Return [x, y] of the center of cell containing provided text 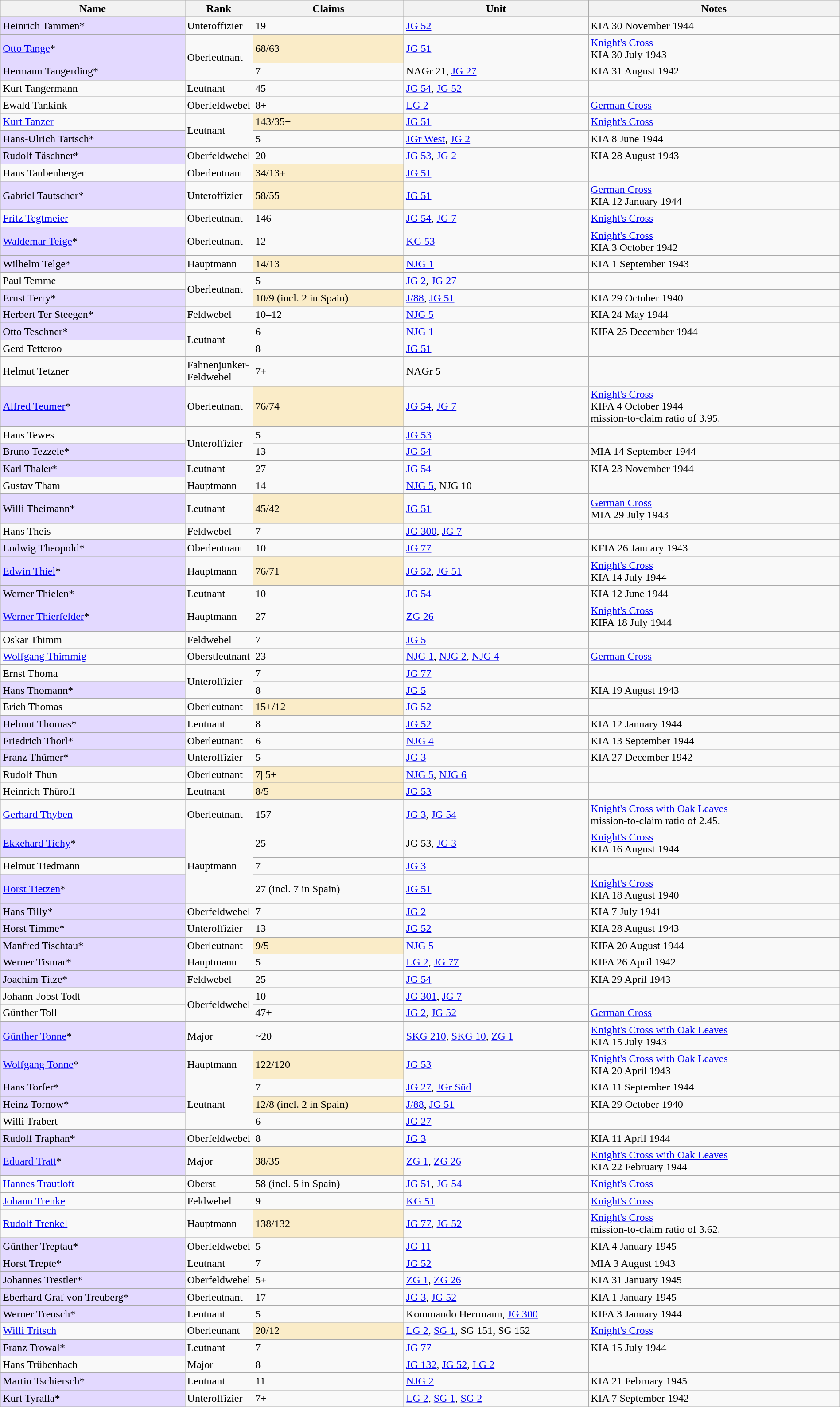
Ernst Thoma [93, 673]
KIA 29 April 1943 [714, 979]
Manfred Tischtau* [93, 946]
Franz Trowal* [93, 1348]
KIFA 20 August 1944 [714, 946]
Johann-Jobst Todt [93, 996]
Edwin Thiel* [93, 571]
Helmut Tiedmann [93, 866]
NJG 2 [496, 1381]
KG 51 [496, 1201]
Knight's Cross with Oak Leavesmission-to-claim ratio of 2.45. [714, 814]
JG 27 [496, 1121]
Unit [496, 9]
10–12 [329, 315]
11 [329, 1381]
Rank [219, 9]
Martin Tschiersch* [93, 1381]
Hans Thomann* [93, 690]
NJG 5, NJG 6 [496, 774]
Alfred Teumer* [93, 406]
Werner Treusch* [93, 1314]
Wilhelm Telge* [93, 264]
58 (incl. 5 in Spain) [329, 1184]
Hermann Tangerding* [93, 71]
Wolfgang Tonne* [93, 1065]
38/35 [329, 1161]
NJG 1, NJG 2, NJG 4 [496, 657]
~20 [329, 1036]
Franz Thümer* [93, 758]
Willi Tritsch [93, 1331]
KG 53 [496, 241]
Günther Toll [93, 1013]
138/132 [329, 1223]
Ernst Terry* [93, 298]
KIA 12 June 1944 [714, 594]
Knight's CrossKIA 30 July 1943 [714, 49]
Knight's CrossKIA 3 October 1942 [714, 241]
Claims [329, 9]
68/63 [329, 49]
Waldemar Teige* [93, 241]
KFIA 26 January 1943 [714, 548]
JG 27, JGr Süd [496, 1087]
45/42 [329, 508]
JG 3, JG 52 [496, 1297]
Otto Tange* [93, 49]
KIFA 26 April 1942 [714, 962]
20/12 [329, 1331]
KIA 11 April 1944 [714, 1138]
Ludwig Theopold* [93, 548]
122/120 [329, 1065]
JG 11 [496, 1247]
Horst Tietzen* [93, 888]
SKG 210, SKG 10, ZG 1 [496, 1036]
Horst Timme* [93, 929]
JG 54, JG 52 [496, 88]
LG 2, JG 77 [496, 962]
Oberstleutnant [219, 657]
Hans-Ulrich Tartsch* [93, 139]
KIA 24 May 1944 [714, 315]
34/13+ [329, 172]
Oskar Thimm [93, 640]
Kurt Tangermann [93, 88]
143/35+ [329, 122]
KIA 30 November 1944 [714, 26]
58/55 [329, 195]
Gustav Tham [93, 485]
Karl Thaler* [93, 469]
KIA 15 July 1944 [714, 1348]
Willi Theimann* [93, 508]
Günther Treptau* [93, 1247]
LG 2, SG 1, SG 2 [496, 1398]
15+/12 [329, 707]
10/9 (incl. 2 in Spain) [329, 298]
Knight's CrossKIFA 4 October 1944mission-to-claim ratio of 3.95. [714, 406]
Helmut Tetzner [93, 371]
Bruno Tezzele* [93, 452]
Hannes Trautloft [93, 1184]
Knight's CrossKIA 14 July 1944 [714, 571]
Notes [714, 9]
LG 2, SG 1, SG 151, SG 152 [496, 1331]
KIA 27 December 1942 [714, 758]
Rudolf Täschner* [93, 156]
Ewald Tankink [93, 105]
KIA 31 January 1945 [714, 1280]
23 [329, 657]
Hans Theis [93, 531]
157 [329, 814]
Fahnenjunker-Feldwebel [219, 371]
9/5 [329, 946]
Heinrich Thüroff [93, 791]
Kurt Tyralla* [93, 1398]
Rudolf Traphan* [93, 1138]
KIA 7 July 1941 [714, 912]
Erich Thomas [93, 707]
Willi Trabert [93, 1121]
Knight's CrossKIA 16 August 1944 [714, 843]
Joachim Titze* [93, 979]
Horst Trepte* [93, 1263]
KIA 23 November 1944 [714, 469]
MIA 3 August 1943 [714, 1263]
Werner Tismar* [93, 962]
Günther Tonne* [93, 1036]
45 [329, 88]
Kommando Herrmann, JG 300 [496, 1314]
14/13 [329, 264]
8+ [329, 105]
Knight's Cross with Oak LeavesKIA 20 April 1943 [714, 1065]
JG 53, JG 2 [496, 156]
Eberhard Graf von Treuberg* [93, 1297]
Paul Temme [93, 281]
Otto Teschner* [93, 332]
KIA 12 January 1944 [714, 724]
KIFA 25 December 1944 [714, 332]
Rudolf Trenkel [93, 1223]
Knight's Cross with Oak LeavesKIA 22 February 1944 [714, 1161]
Hans Tilly* [93, 912]
Oberst [219, 1184]
Herbert Ter Steegen* [93, 315]
Gabriel Tautscher* [93, 195]
KIA 1 September 1943 [714, 264]
Hans Torfer* [93, 1087]
Heinrich Tammen* [93, 26]
KIFA 3 January 1944 [714, 1314]
Kurt Tanzer [93, 122]
JG 53, JG 3 [496, 843]
47+ [329, 1013]
NJG 4 [496, 741]
9 [329, 1201]
146 [329, 218]
Gerhard Thyben [93, 814]
Oberleunant [219, 1331]
Friedrich Thorl* [93, 741]
KIA 31 August 1942 [714, 71]
Johannes Trestler* [93, 1280]
Eduard Tratt* [93, 1161]
14 [329, 485]
12/8 (incl. 2 in Spain) [329, 1104]
JG 2, JG 52 [496, 1013]
76/74 [329, 406]
Knight's CrossKIFA 18 July 1944 [714, 617]
ZG 26 [496, 617]
JG 2, JG 27 [496, 281]
JG 300, JG 7 [496, 531]
KIA 8 June 1944 [714, 139]
JG 132, JG 52, LG 2 [496, 1364]
17 [329, 1297]
Hans Tewes [93, 435]
JG 77, JG 52 [496, 1223]
Knight's Crossmission-to-claim ratio of 3.62. [714, 1223]
19 [329, 26]
JG 52, JG 51 [496, 571]
NAGr 5 [496, 371]
5+ [329, 1280]
Knight's Cross with Oak LeavesKIA 15 July 1943 [714, 1036]
Helmut Thomas* [93, 724]
Werner Thierfelder* [93, 617]
JG 2 [496, 912]
Name [93, 9]
JGr West, JG 2 [496, 139]
NJG 5, NJG 10 [496, 485]
JG 301, JG 7 [496, 996]
KIA 11 September 1944 [714, 1087]
KIA 13 September 1944 [714, 741]
JG 3, JG 54 [496, 814]
KIA 7 September 1942 [714, 1398]
JG 51, JG 54 [496, 1184]
Heinz Tornow* [93, 1104]
KIA 4 January 1945 [714, 1247]
Rudolf Thun [93, 774]
12 [329, 241]
Werner Thielen* [93, 594]
German CrossMIA 29 July 1943 [714, 508]
7| 5+ [329, 774]
8/5 [329, 791]
German CrossKIA 12 January 1944 [714, 195]
NAGr 21, JG 27 [496, 71]
MIA 14 September 1944 [714, 452]
KIA 19 August 1943 [714, 690]
27 (incl. 7 in Spain) [329, 888]
Knight's CrossKIA 18 August 1940 [714, 888]
76/71 [329, 571]
Johann Trenke [93, 1201]
Hans Trübenbach [93, 1364]
Ekkehard Tichy* [93, 843]
Gerd Tetteroo [93, 348]
20 [329, 156]
KIA 21 February 1945 [714, 1381]
Fritz Tegtmeier [93, 218]
LG 2 [496, 105]
Wolfgang Thimmig [93, 657]
Hans Taubenberger [93, 172]
KIA 1 January 1945 [714, 1297]
